Locate the cell with the specified text and output its (X, Y) center coordinate. 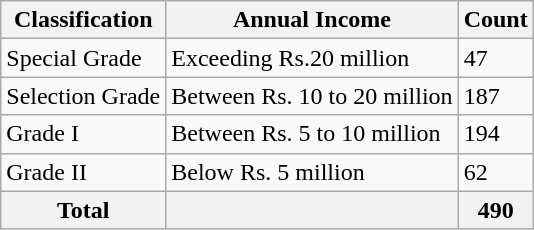
Selection Grade (84, 96)
194 (496, 134)
Grade II (84, 172)
Between Rs. 10 to 20 million (312, 96)
Special Grade (84, 58)
Total (84, 210)
Below Rs. 5 million (312, 172)
Between Rs. 5 to 10 million (312, 134)
Grade I (84, 134)
490 (496, 210)
Annual Income (312, 20)
62 (496, 172)
Count (496, 20)
Classification (84, 20)
47 (496, 58)
187 (496, 96)
Exceeding Rs.20 million (312, 58)
